Scan for the cell matching the given text and deliver its [x, y] coordinate at center. 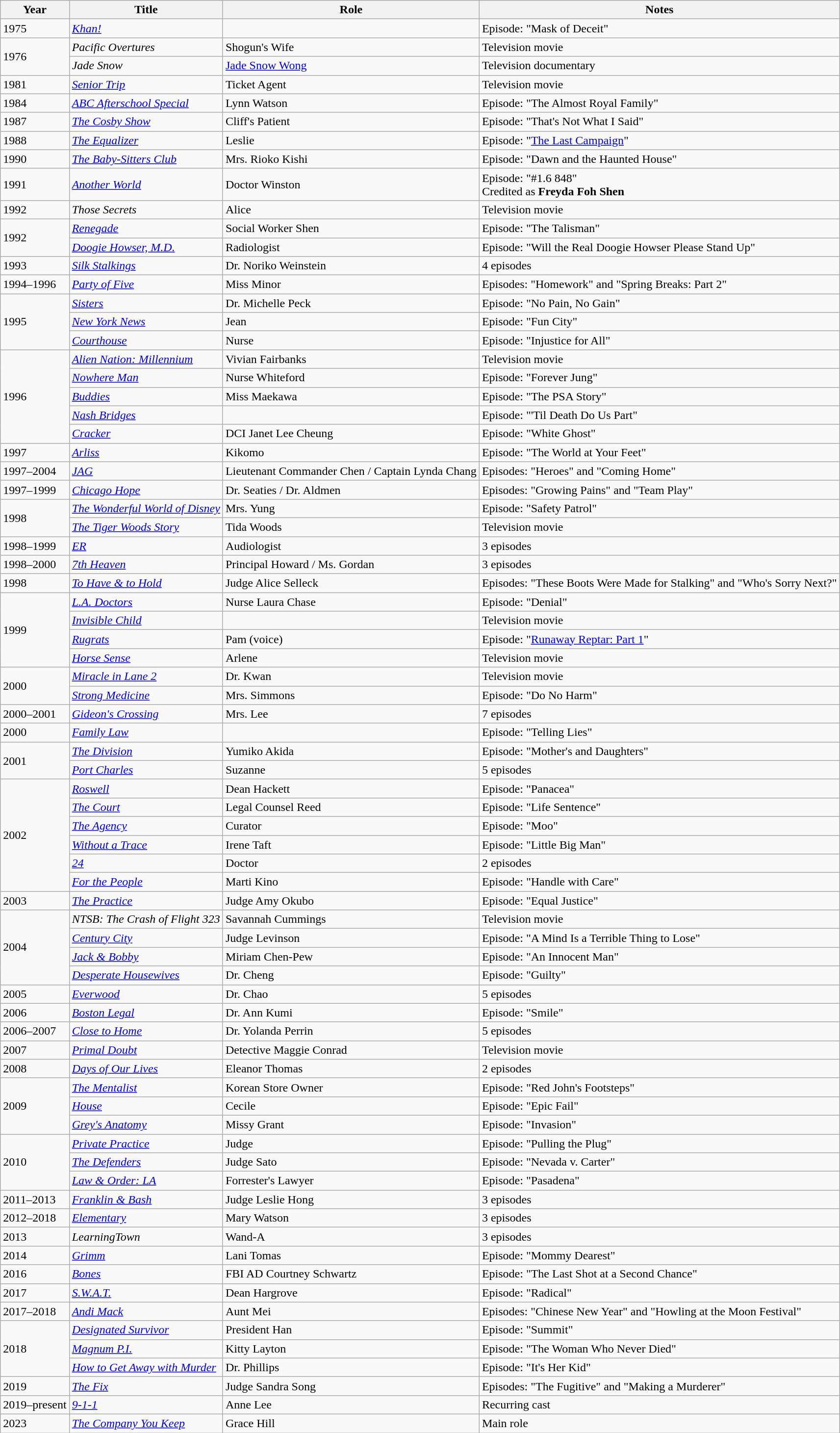
Episode: "Moo" [659, 826]
Primal Doubt [146, 1050]
Dean Hackett [351, 788]
Arliss [146, 452]
1998–1999 [35, 546]
For the People [146, 882]
Cliff's Patient [351, 122]
Roswell [146, 788]
Episodes: "Heroes" and "Coming Home" [659, 471]
Cecile [351, 1106]
Silk Stalkings [146, 266]
1995 [35, 322]
Episode: "Pasadena" [659, 1181]
Sisters [146, 303]
Principal Howard / Ms. Gordan [351, 565]
Episode: "The Talisman" [659, 228]
Pam (voice) [351, 639]
Alice [351, 209]
Close to Home [146, 1031]
Episode: "The World at Your Feet" [659, 452]
Doctor Winston [351, 184]
Episode: "Safety Patrol" [659, 508]
2008 [35, 1068]
Chicago Hope [146, 490]
1987 [35, 122]
7 episodes [659, 714]
Dr. Noriko Weinstein [351, 266]
Curator [351, 826]
1988 [35, 140]
Judge Sato [351, 1162]
The Fix [146, 1386]
Dr. Michelle Peck [351, 303]
2006 [35, 1013]
The Wonderful World of Disney [146, 508]
2007 [35, 1050]
Television documentary [659, 66]
2018 [35, 1349]
Party of Five [146, 285]
Miracle in Lane 2 [146, 677]
Episode: "A Mind Is a Terrible Thing to Lose" [659, 938]
2002 [35, 835]
Judge Leslie Hong [351, 1199]
Mrs. Lee [351, 714]
Designated Survivor [146, 1330]
Episodes: "Homework" and "Spring Breaks: Part 2" [659, 285]
1996 [35, 396]
Nash Bridges [146, 415]
Bones [146, 1274]
Alien Nation: Millennium [146, 359]
Episode: "Telling Lies" [659, 732]
Notes [659, 10]
1998–2000 [35, 565]
Episode: "Do No Harm" [659, 695]
2006–2007 [35, 1031]
Episode: "Denial" [659, 602]
Grimm [146, 1255]
Dr. Kwan [351, 677]
FBI AD Courtney Schwartz [351, 1274]
How to Get Away with Murder [146, 1367]
2014 [35, 1255]
The Agency [146, 826]
DCI Janet Lee Cheung [351, 434]
Radiologist [351, 247]
Suzanne [351, 770]
Legal Counsel Reed [351, 807]
LearningTown [146, 1237]
Senior Trip [146, 84]
Vivian Fairbanks [351, 359]
The Cosby Show [146, 122]
Cracker [146, 434]
Lani Tomas [351, 1255]
1990 [35, 159]
Recurring cast [659, 1405]
Grace Hill [351, 1423]
Private Practice [146, 1144]
Episode: "Fun City" [659, 322]
Marti Kino [351, 882]
Episode: "Equal Justice" [659, 901]
The Company You Keep [146, 1423]
Yumiko Akida [351, 751]
Dean Hargrove [351, 1293]
The Defenders [146, 1162]
Audiologist [351, 546]
Gideon's Crossing [146, 714]
1999 [35, 630]
ER [146, 546]
Renegade [146, 228]
Aunt Mei [351, 1311]
Nurse Whiteford [351, 378]
Tida Woods [351, 527]
Law & Order: LA [146, 1181]
The Baby-Sitters Club [146, 159]
1976 [35, 56]
2017 [35, 1293]
Lynn Watson [351, 103]
Episodes: "The Fugitive" and "Making a Murderer" [659, 1386]
Invisible Child [146, 621]
Episode: "Little Big Man" [659, 844]
Social Worker Shen [351, 228]
Episode: "#1.6 848"Credited as Freyda Foh Shen [659, 184]
Nurse Laura Chase [351, 602]
4 episodes [659, 266]
Judge [351, 1144]
1997–2004 [35, 471]
1994–1996 [35, 285]
Ticket Agent [351, 84]
Episode: "An Innocent Man" [659, 957]
Episode: "'Til Death Do Us Part" [659, 415]
Episodes: "Chinese New Year" and "Howling at the Moon Festival" [659, 1311]
Episode: "No Pain, No Gain" [659, 303]
Doogie Howser, M.D. [146, 247]
1991 [35, 184]
Episode: "Red John's Footsteps" [659, 1087]
Episode: "That's Not What I Said" [659, 122]
Episode: "Smile" [659, 1013]
Dr. Seaties / Dr. Aldmen [351, 490]
Jean [351, 322]
Strong Medicine [146, 695]
Episode: "Life Sentence" [659, 807]
Episode: "It's Her Kid" [659, 1367]
2005 [35, 994]
Episode: "Handle with Care" [659, 882]
Days of Our Lives [146, 1068]
1975 [35, 28]
2010 [35, 1162]
Without a Trace [146, 844]
2019 [35, 1386]
2009 [35, 1106]
2000–2001 [35, 714]
Family Law [146, 732]
S.W.A.T. [146, 1293]
Jade Snow [146, 66]
Year [35, 10]
1993 [35, 266]
Another World [146, 184]
1981 [35, 84]
Judge Levinson [351, 938]
Judge Amy Okubo [351, 901]
Dr. Ann Kumi [351, 1013]
Detective Maggie Conrad [351, 1050]
NTSB: The Crash of Flight 323 [146, 919]
Episode: "The Woman Who Never Died" [659, 1349]
2017–2018 [35, 1311]
9-1-1 [146, 1405]
1997 [35, 452]
Savannah Cummings [351, 919]
Judge Alice Selleck [351, 583]
Episode: "Runaway Reptar: Part 1" [659, 639]
Mary Watson [351, 1218]
Boston Legal [146, 1013]
Rugrats [146, 639]
24 [146, 863]
Episode: "Mask of Deceit" [659, 28]
Grey's Anatomy [146, 1124]
Episode: "Will the Real Doogie Howser Please Stand Up" [659, 247]
The Practice [146, 901]
Century City [146, 938]
The Division [146, 751]
Buddies [146, 396]
2011–2013 [35, 1199]
Forrester's Lawyer [351, 1181]
Nurse [351, 340]
7th Heaven [146, 565]
Episode: "Epic Fail" [659, 1106]
Title [146, 10]
Elementary [146, 1218]
2019–present [35, 1405]
Episode: "Guilty" [659, 975]
Dr. Phillips [351, 1367]
To Have & to Hold [146, 583]
Episode: "Dawn and the Haunted House" [659, 159]
Main role [659, 1423]
2013 [35, 1237]
Courthouse [146, 340]
Episode: "Summit" [659, 1330]
Port Charles [146, 770]
The Mentalist [146, 1087]
Episode: "The Last Shot at a Second Chance" [659, 1274]
Arlene [351, 658]
Episodes: "Growing Pains" and "Team Play" [659, 490]
2012–2018 [35, 1218]
Lieutenant Commander Chen / Captain Lynda Chang [351, 471]
Mrs. Yung [351, 508]
Horse Sense [146, 658]
JAG [146, 471]
Everwood [146, 994]
Franklin & Bash [146, 1199]
Episode: "Forever Jung" [659, 378]
Episode: "The Almost Royal Family" [659, 103]
Episode: "Panacea" [659, 788]
Role [351, 10]
Dr. Chao [351, 994]
Episode: "Nevada v. Carter" [659, 1162]
2004 [35, 947]
Episodes: "These Boots Were Made for Stalking" and "Who's Sorry Next?" [659, 583]
2003 [35, 901]
Doctor [351, 863]
2001 [35, 760]
Miriam Chen-Pew [351, 957]
Eleanor Thomas [351, 1068]
Episode: "Pulling the Plug" [659, 1144]
Miss Maekawa [351, 396]
Magnum P.I. [146, 1349]
Dr. Yolanda Perrin [351, 1031]
Kikomo [351, 452]
Episode: "Radical" [659, 1293]
Jade Snow Wong [351, 66]
2016 [35, 1274]
Episode: "The Last Campaign" [659, 140]
Nowhere Man [146, 378]
The Court [146, 807]
Miss Minor [351, 285]
Episode: "Invasion" [659, 1124]
Mrs. Rioko Kishi [351, 159]
Irene Taft [351, 844]
Dr. Cheng [351, 975]
Wand-A [351, 1237]
Kitty Layton [351, 1349]
Shogun's Wife [351, 47]
L.A. Doctors [146, 602]
ABC Afterschool Special [146, 103]
Mrs. Simmons [351, 695]
Andi Mack [146, 1311]
Korean Store Owner [351, 1087]
The Tiger Woods Story [146, 527]
Missy Grant [351, 1124]
2023 [35, 1423]
Episode: "The PSA Story" [659, 396]
New York News [146, 322]
Judge Sandra Song [351, 1386]
1984 [35, 103]
Leslie [351, 140]
Jack & Bobby [146, 957]
The Equalizer [146, 140]
Pacific Overtures [146, 47]
House [146, 1106]
Khan! [146, 28]
Anne Lee [351, 1405]
Episode: "Mother's and Daughters" [659, 751]
Episode: "White Ghost" [659, 434]
President Han [351, 1330]
Episode: "Mommy Dearest" [659, 1255]
1997–1999 [35, 490]
Desperate Housewives [146, 975]
Those Secrets [146, 209]
Episode: "Injustice for All" [659, 340]
